Find where the given text appears and provide that cell's center as (X, Y) coordinate. 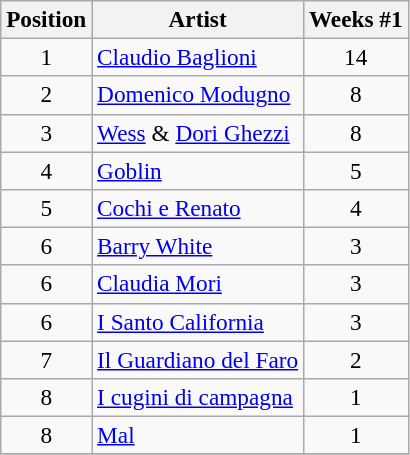
Weeks #1 (356, 19)
Claudia Mori (198, 284)
Il Guardiano del Faro (198, 359)
Mal (198, 435)
Wess & Dori Ghezzi (198, 133)
I Santo California (198, 322)
14 (356, 57)
Cochi e Renato (198, 208)
Claudio Baglioni (198, 57)
Position (46, 19)
I cugini di campagna (198, 397)
Artist (198, 19)
7 (46, 359)
Domenico Modugno (198, 95)
Barry White (198, 246)
Goblin (198, 170)
